Capture the cell that displays the provided text and extract its (x, y) central coordinate. 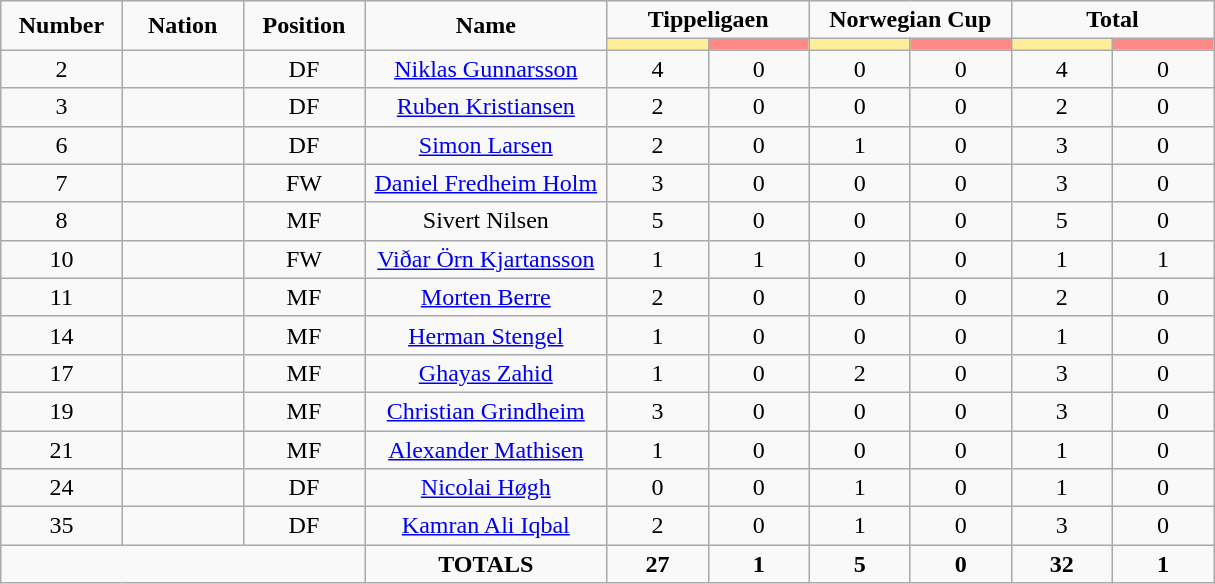
Herman Stengel (486, 335)
14 (62, 335)
17 (62, 373)
11 (62, 297)
Nation (182, 26)
Ghayas Zahid (486, 373)
35 (62, 526)
24 (62, 488)
Niklas Gunnarsson (486, 69)
Ruben Kristiansen (486, 107)
Morten Berre (486, 297)
8 (62, 221)
Sivert Nilsen (486, 221)
Name (486, 26)
Daniel Fredheim Holm (486, 183)
32 (1062, 564)
Alexander Mathisen (486, 449)
6 (62, 145)
21 (62, 449)
Number (62, 26)
Viðar Örn Kjartansson (486, 259)
7 (62, 183)
Nicolai Høgh (486, 488)
Kamran Ali Iqbal (486, 526)
Tippeligaen (708, 20)
Christian Grindheim (486, 411)
Simon Larsen (486, 145)
TOTALS (486, 564)
Position (304, 26)
Total (1112, 20)
19 (62, 411)
27 (658, 564)
Norwegian Cup (910, 20)
10 (62, 259)
